Output the [X, Y] coordinate of the center of the cell containing the given text.  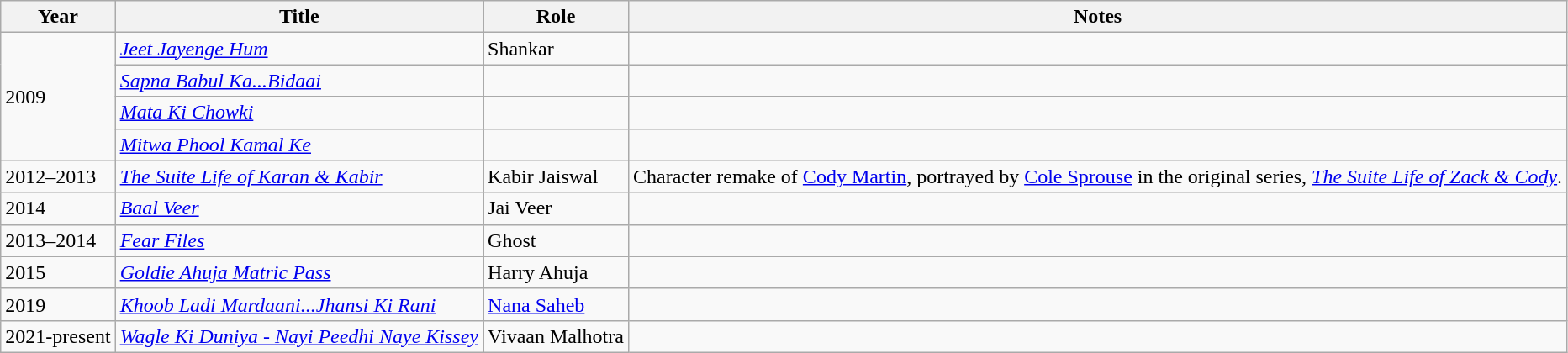
Baal Veer [299, 208]
Year [58, 17]
2012–2013 [58, 176]
Goldie Ahuja Matric Pass [299, 272]
Sapna Babul Ka...Bidaai [299, 81]
Notes [1097, 17]
2013–2014 [58, 240]
Vivaan Malhotra [557, 336]
Ghost [557, 240]
Character remake of Cody Martin, portrayed by Cole Sprouse in the original series, The Suite Life of Zack & Cody. [1097, 176]
2019 [58, 304]
Kabir Jaiswal [557, 176]
2009 [58, 97]
Title [299, 17]
2015 [58, 272]
Mata Ki Chowki [299, 113]
Harry Ahuja [557, 272]
The Suite Life of Karan & Kabir [299, 176]
Shankar [557, 49]
Mitwa Phool Kamal Ke [299, 145]
Fear Files [299, 240]
Khoob Ladi Mardaani...Jhansi Ki Rani [299, 304]
2021-present [58, 336]
Nana Saheb [557, 304]
Role [557, 17]
Wagle Ki Duniya - Nayi Peedhi Naye Kissey [299, 336]
2014 [58, 208]
Jeet Jayenge Hum [299, 49]
Jai Veer [557, 208]
